Scan for the cell matching the given text and deliver its (X, Y) coordinate at center. 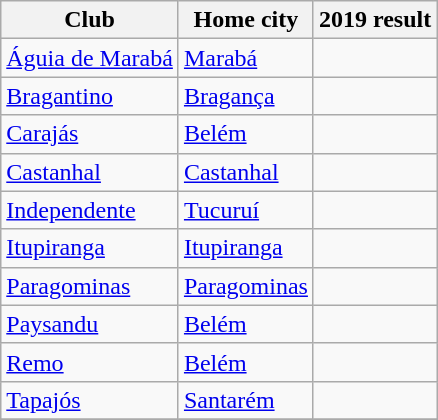
Marabá (246, 58)
Club (90, 20)
Independente (90, 210)
2019 result (374, 20)
Águia de Marabá (90, 58)
Santarém (246, 400)
Bragança (246, 96)
Home city (246, 20)
Tapajós (90, 400)
Bragantino (90, 96)
Remo (90, 362)
Carajás (90, 134)
Tucuruí (246, 210)
Paysandu (90, 324)
